Provide the [x, y] coordinate of the cell's center where the given text is located.  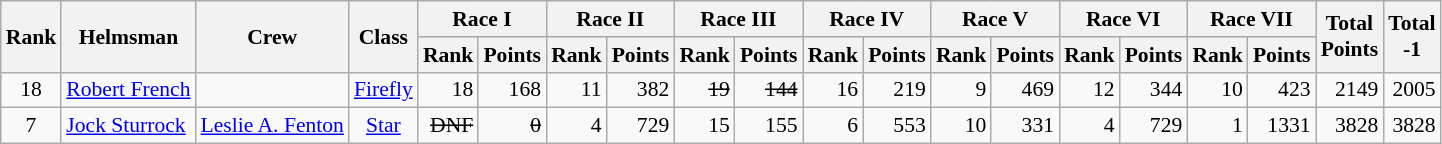
DNF [448, 126]
1 [1218, 126]
382 [641, 90]
15 [704, 126]
19 [704, 90]
Race V [995, 19]
Robert French [128, 90]
Race IV [867, 19]
344 [1154, 90]
7 [32, 126]
Star [384, 126]
Leslie A. Fenton [272, 126]
6 [834, 126]
TotalPoints [1350, 36]
Total-1 [1412, 36]
0 [512, 126]
144 [769, 90]
Race III [738, 19]
12 [1090, 90]
Jock Sturrock [128, 126]
Class [384, 36]
2005 [1412, 90]
219 [897, 90]
155 [769, 126]
16 [834, 90]
331 [1025, 126]
Race VII [1251, 19]
423 [1282, 90]
11 [576, 90]
Firefly [384, 90]
553 [897, 126]
Race II [610, 19]
Helmsman [128, 36]
168 [512, 90]
1331 [1282, 126]
Race VI [1123, 19]
2149 [1350, 90]
Race I [482, 19]
Crew [272, 36]
9 [962, 90]
469 [1025, 90]
